Determine the [X, Y] coordinate at the center of the cell enclosing the given text.  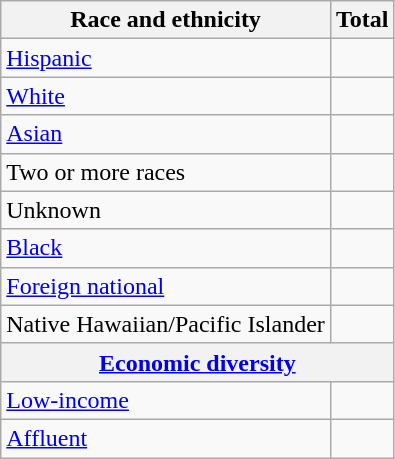
Economic diversity [198, 362]
Race and ethnicity [166, 20]
Unknown [166, 210]
Native Hawaiian/Pacific Islander [166, 324]
Total [362, 20]
Two or more races [166, 172]
White [166, 96]
Low-income [166, 400]
Asian [166, 134]
Affluent [166, 438]
Black [166, 248]
Foreign national [166, 286]
Hispanic [166, 58]
